From the cell containing the given text, extract its center point as [X, Y] coordinate. 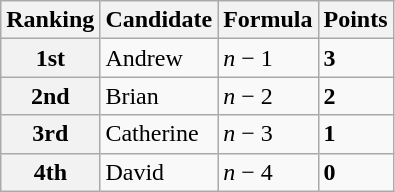
0 [356, 172]
3 [356, 58]
n − 1 [268, 58]
2nd [50, 96]
Formula [268, 20]
n − 2 [268, 96]
Candidate [159, 20]
Andrew [159, 58]
Points [356, 20]
1st [50, 58]
3rd [50, 134]
Catherine [159, 134]
1 [356, 134]
2 [356, 96]
n − 3 [268, 134]
4th [50, 172]
David [159, 172]
Ranking [50, 20]
n − 4 [268, 172]
Brian [159, 96]
